Search for the cell housing the specified text and yield its [x, y] center coordinate. 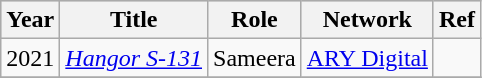
ARY Digital [367, 58]
Network [367, 20]
Year [30, 20]
2021 [30, 58]
Sameera [255, 58]
Title [134, 20]
Role [255, 20]
Hangor S-131 [134, 58]
Ref [456, 20]
